Return the (X, Y) coordinate for the center point of the cell that contains the specified text.  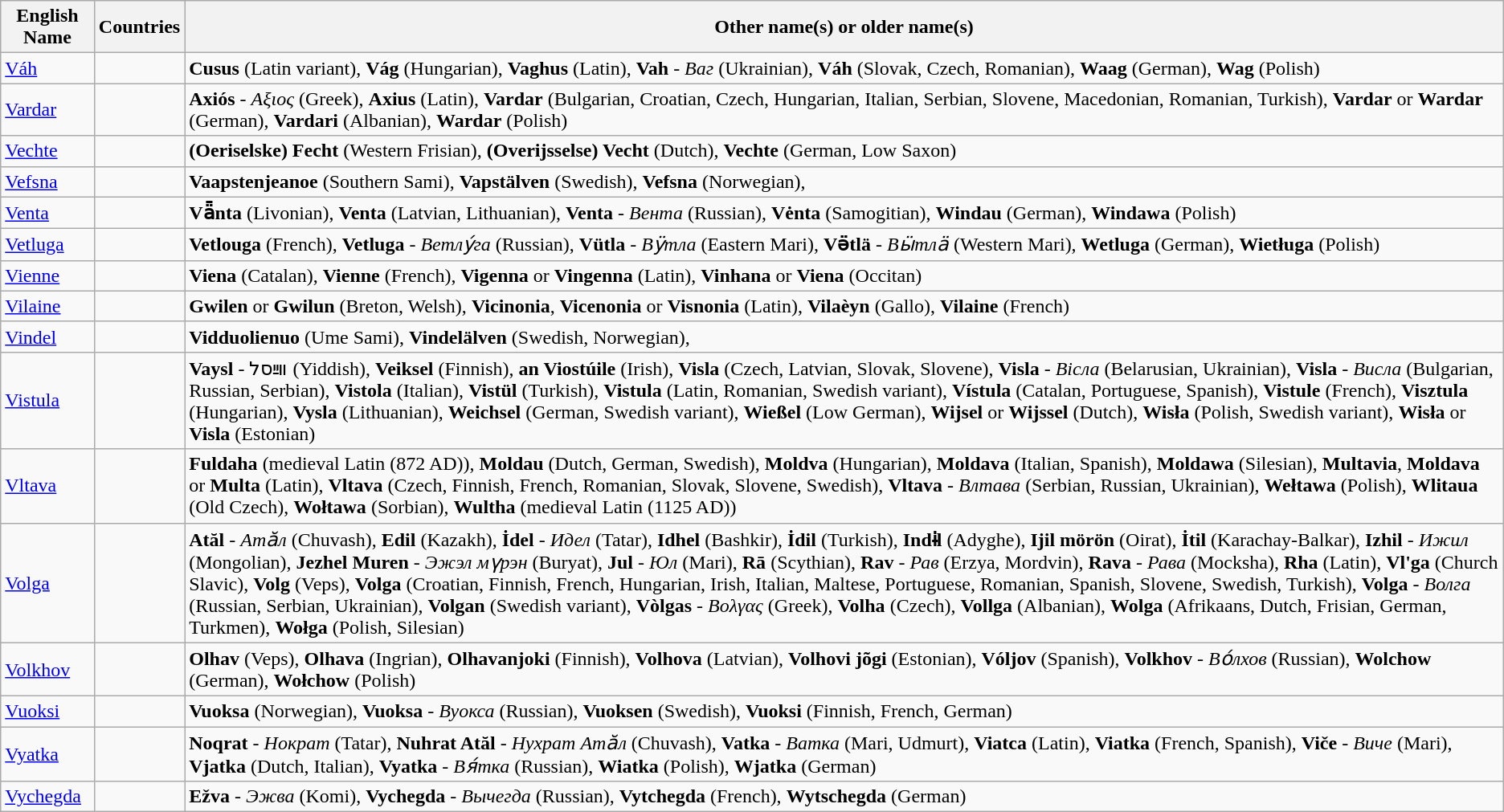
Cusus (Latin variant), Vág (Hungarian), Vaghus (Latin), Vah - Ваг (Ukrainian), Váh (Slovak, Czech, Romanian), Waag (German), Wag (Polish) (844, 68)
Ežva - Эжва (Komi), Vychegda - Вычегда (Russian), Vytchegda (French), Wytschegda (German) (844, 797)
Vefsna (48, 182)
Countries (139, 27)
Venta (48, 213)
Gwilen or Gwilun (Breton, Welsh), Vicinonia, Vicenonia or Visnonia (Latin), Vilaèyn (Gallo), Vilaine (French) (844, 306)
Vuoksa (Norwegian), Vuoksa - Вуокса (Russian), Vuoksen (Swedish), Vuoksi (Finnish, French, German) (844, 712)
Vetlouga (French), Vetluga - Ветлу́га (Russian), Vütla - Вӱтла (Eastern Mari), Və̈tlä - Вӹтлӓ (Western Mari), Wetluga (German), Wietługa (Polish) (844, 245)
Vardar (48, 109)
Vienne (48, 275)
Volga (48, 583)
Other name(s) or older name(s) (844, 27)
Vychegda (48, 797)
Volkhov (48, 670)
Vistula (48, 400)
Vilaine (48, 306)
Vindel (48, 337)
Viena (Catalan), Vienne (French), Vigenna or Vingenna (Latin), Vinhana or Viena (Occitan) (844, 275)
Vetluga (48, 245)
Vltava (48, 486)
Vaapstenjeanoe (Southern Sami), Vapstälven (Swedish), Vefsna (Norwegian), (844, 182)
Vechte (48, 151)
Vuoksi (48, 712)
Vyatka (48, 754)
(Oeriselske) Fecht (Western Frisian), (Overijsselse) Vecht (Dutch), Vechte (German, Low Saxon) (844, 151)
Vǟnta (Livonian), Venta (Latvian, Lithuanian), Venta - Вента (Russian), Vėnta (Samogitian), Windau (German), Windawa (Polish) (844, 213)
Vidduolienuo (Ume Sami), Vindelälven (Swedish, Norwegian), (844, 337)
Váh (48, 68)
English Name (48, 27)
